Locate the cell with the specified text and output its (x, y) center coordinate. 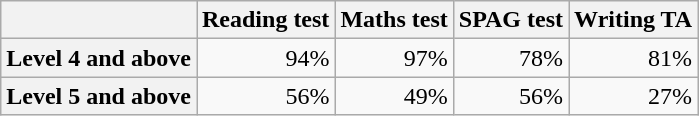
94% (265, 58)
SPAG test (510, 20)
78% (510, 58)
Reading test (265, 20)
97% (394, 58)
27% (634, 96)
49% (394, 96)
81% (634, 58)
Level 5 and above (99, 96)
Maths test (394, 20)
Writing TA (634, 20)
Level 4 and above (99, 58)
